Detect which cell encompasses the target text, then output its (x, y) center coordinate. 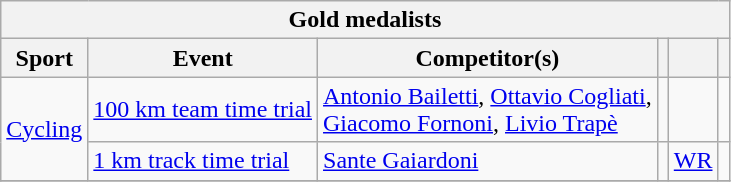
Sport (44, 58)
Competitor(s) (488, 58)
Cycling (44, 128)
Event (203, 58)
Gold medalists (365, 20)
WR (693, 161)
1 km track time trial (203, 161)
Antonio Bailetti, Ottavio Cogliati,Giacomo Fornoni, Livio Trapè (488, 110)
100 km team time trial (203, 110)
Sante Gaiardoni (488, 161)
